Search for the cell housing the specified text and yield its [x, y] center coordinate. 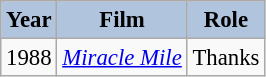
Miracle Mile [122, 58]
Film [122, 20]
Role [226, 20]
Year [29, 20]
Thanks [226, 58]
1988 [29, 58]
